Locate the cell with the specified text and output its [x, y] center coordinate. 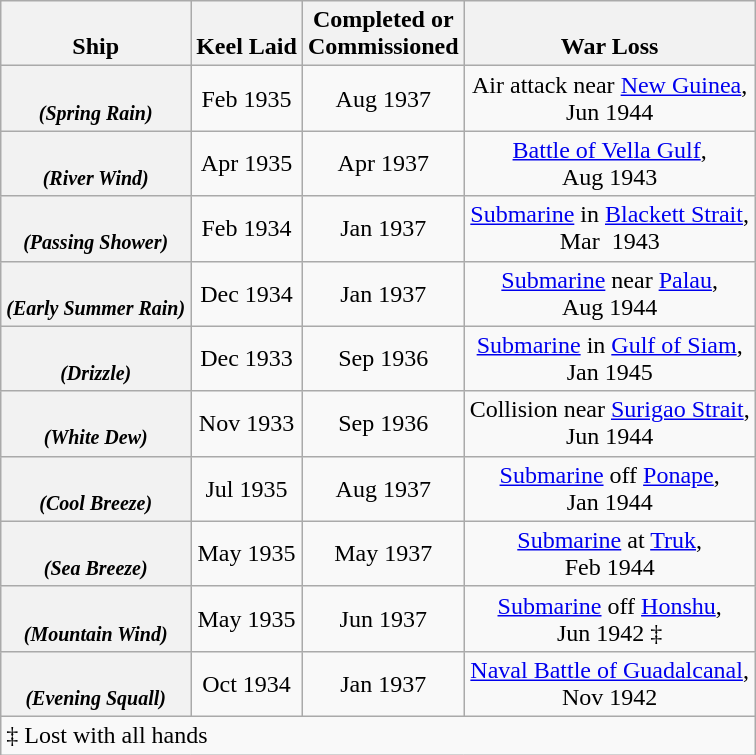
(White Dew) [96, 424]
Submarine in Blackett Strait,Mar 1943 [610, 228]
(Evening Squall) [96, 684]
Naval Battle of Guadalcanal,Nov 1942 [610, 684]
Jul 1935 [247, 488]
Air attack near New Guinea,Jun 1944 [610, 98]
War Loss [610, 34]
Dec 1933 [247, 358]
(Early Summer Rain) [96, 294]
Jun 1937 [383, 618]
Battle of Vella Gulf,Aug 1943 [610, 164]
May 1937 [383, 554]
Submarine off Honshu,Jun 1942 ‡ [610, 618]
(Sea Breeze) [96, 554]
Submarine off Ponape,Jan 1944 [610, 488]
(Passing Shower) [96, 228]
Apr 1937 [383, 164]
(Cool Breeze) [96, 488]
Submarine at Truk,Feb 1944 [610, 554]
Completed orCommissioned [383, 34]
(River Wind) [96, 164]
Feb 1934 [247, 228]
(Drizzle) [96, 358]
Apr 1935 [247, 164]
(Mountain Wind) [96, 618]
(Spring Rain) [96, 98]
‡ Lost with all hands [378, 735]
Submarine in Gulf of Siam,Jan 1945 [610, 358]
Submarine near Palau,Aug 1944 [610, 294]
Oct 1934 [247, 684]
Nov 1933 [247, 424]
Dec 1934 [247, 294]
Feb 1935 [247, 98]
Ship [96, 34]
Keel Laid [247, 34]
Collision near Surigao Strait,Jun 1944 [610, 424]
